Capture the cell that displays the provided text and extract its (x, y) central coordinate. 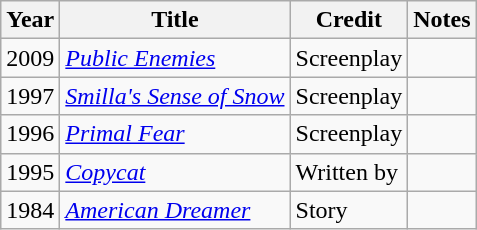
1995 (30, 172)
American Dreamer (175, 210)
Story (349, 210)
Title (175, 20)
1997 (30, 96)
Notes (442, 20)
Year (30, 20)
Credit (349, 20)
Primal Fear (175, 134)
Written by (349, 172)
Smilla's Sense of Snow (175, 96)
Copycat (175, 172)
Public Enemies (175, 58)
1996 (30, 134)
2009 (30, 58)
1984 (30, 210)
